Search for the cell housing the specified text and yield its [X, Y] center coordinate. 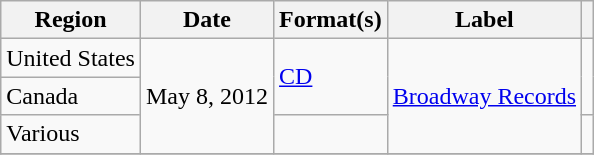
CD [331, 77]
Canada [71, 96]
Format(s) [331, 20]
Region [71, 20]
Broadway Records [484, 96]
Label [484, 20]
May 8, 2012 [206, 96]
Date [206, 20]
Various [71, 134]
United States [71, 58]
